Search for the cell housing the specified text and yield its [x, y] center coordinate. 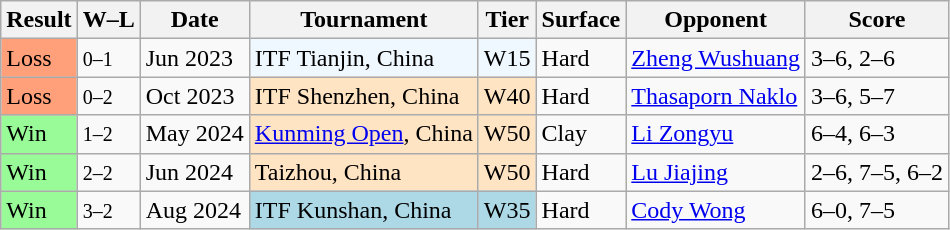
0–2 [108, 96]
Score [876, 20]
Date [194, 20]
W15 [507, 58]
ITF Kunshan, China [364, 210]
6–0, 7–5 [876, 210]
2–6, 7–5, 6–2 [876, 172]
1–2 [108, 134]
Surface [581, 20]
ITF Tianjin, China [364, 58]
3–2 [108, 210]
Kunming Open, China [364, 134]
2–2 [108, 172]
Opponent [716, 20]
Cody Wong [716, 210]
Result [39, 20]
Li Zongyu [716, 134]
May 2024 [194, 134]
Tournament [364, 20]
W35 [507, 210]
Taizhou, China [364, 172]
0–1 [108, 58]
Zheng Wushuang [716, 58]
Lu Jiajing [716, 172]
Jun 2024 [194, 172]
Jun 2023 [194, 58]
Tier [507, 20]
3–6, 5–7 [876, 96]
6–4, 6–3 [876, 134]
Oct 2023 [194, 96]
ITF Shenzhen, China [364, 96]
Thasaporn Naklo [716, 96]
3–6, 2–6 [876, 58]
W–L [108, 20]
Clay [581, 134]
Aug 2024 [194, 210]
W40 [507, 96]
